Detect which cell encompasses the target text, then output its [X, Y] center coordinate. 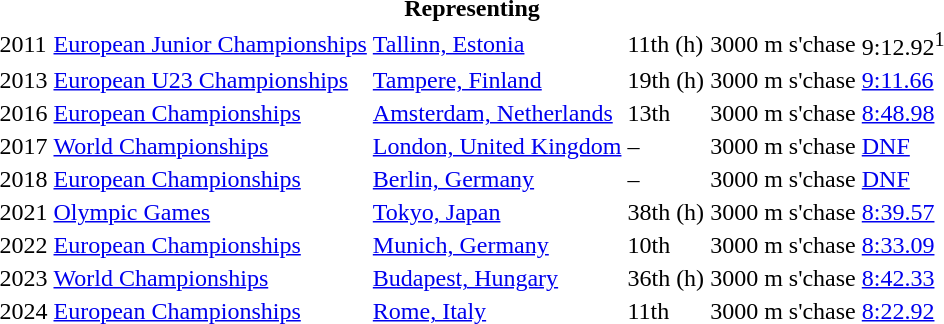
13th [666, 113]
Tampere, Finland [497, 80]
Munich, Germany [497, 245]
Budapest, Hungary [497, 278]
11th (h) [666, 44]
Tallinn, Estonia [497, 44]
Berlin, Germany [497, 179]
36th (h) [666, 278]
European U23 Championships [210, 80]
10th [666, 245]
Tokyo, Japan [497, 212]
Amsterdam, Netherlands [497, 113]
38th (h) [666, 212]
Olympic Games [210, 212]
London, United Kingdom [497, 146]
European Junior Championships [210, 44]
19th (h) [666, 80]
